Scan for the cell matching the given text and deliver its [x, y] coordinate at center. 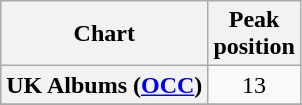
Chart [104, 34]
UK Albums (OCC) [104, 85]
Peakposition [254, 34]
13 [254, 85]
